Detect which cell encompasses the target text, then output its (x, y) center coordinate. 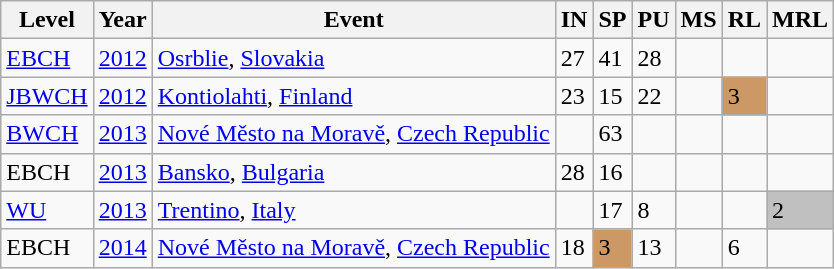
IN (574, 20)
Event (354, 20)
MRL (800, 20)
17 (612, 210)
MS (698, 20)
SP (612, 20)
18 (574, 248)
PU (654, 20)
Bansko, Bulgaria (354, 172)
16 (612, 172)
Trentino, Italy (354, 210)
Kontiolahti, Finland (354, 96)
Year (122, 20)
63 (612, 134)
WU (47, 210)
2014 (122, 248)
JBWCH (47, 96)
23 (574, 96)
22 (654, 96)
41 (612, 58)
27 (574, 58)
8 (654, 210)
Level (47, 20)
2 (800, 210)
RL (744, 20)
13 (654, 248)
15 (612, 96)
6 (744, 248)
BWCH (47, 134)
Osrblie, Slovakia (354, 58)
